Find where the given text appears and provide that cell's center as [X, Y] coordinate. 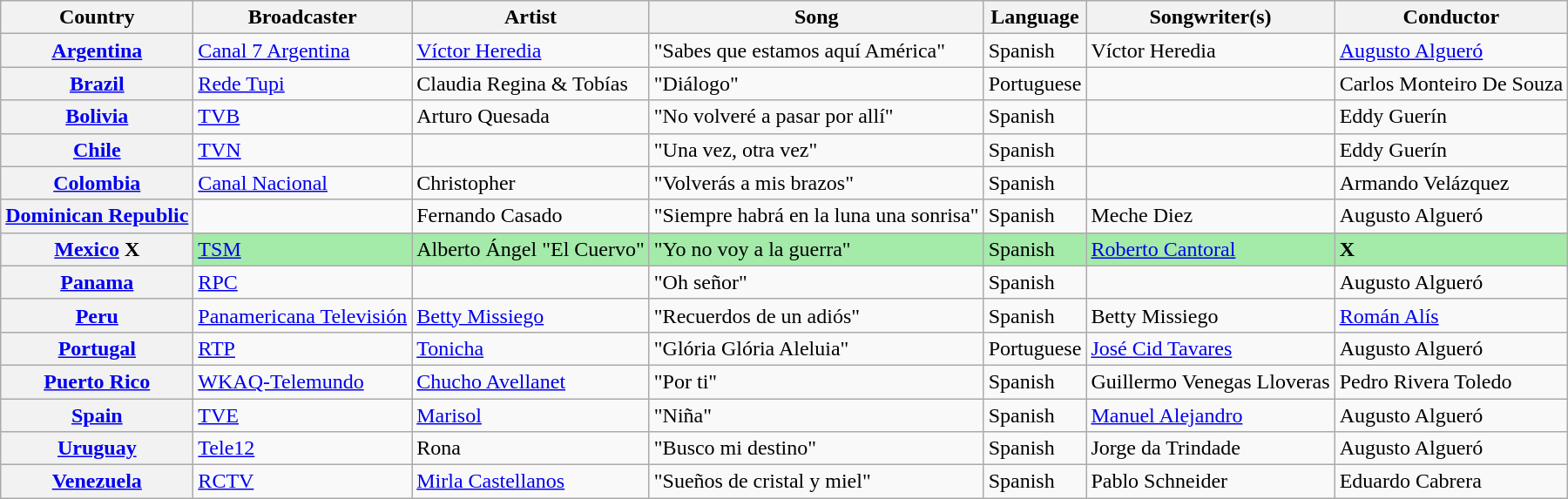
Eduardo Cabrera [1451, 482]
Spain [98, 415]
Carlos Monteiro De Souza [1451, 84]
Marisol [531, 415]
Tonicha [531, 348]
Colombia [98, 183]
Bolivia [98, 117]
Portugal [98, 348]
José Cid Tavares [1211, 348]
"Volverás a mis brazos" [816, 183]
Fernando Casado [531, 216]
Pablo Schneider [1211, 482]
"Recuerdos de un adiós" [816, 315]
WKAQ-Telemundo [303, 381]
Uruguay [98, 448]
Meche Diez [1211, 216]
Chucho Avellanet [531, 381]
Country [98, 17]
Pedro Rivera Toledo [1451, 381]
Arturo Quesada [531, 117]
Canal Nacional [303, 183]
Venezuela [98, 482]
Argentina [98, 51]
Panama [98, 282]
Claudia Regina & Tobías [531, 84]
Conductor [1451, 17]
Manuel Alejandro [1211, 415]
Language [1035, 17]
"Glória Glória Aleluia" [816, 348]
Puerto Rico [98, 381]
Panamericana Televisión [303, 315]
Guillermo Venegas Lloveras [1211, 381]
Artist [531, 17]
"No volveré a pasar por allí" [816, 117]
TSM [303, 249]
TVB [303, 117]
Román Alís [1451, 315]
Broadcaster [303, 17]
"Yo no voy a la guerra" [816, 249]
Rede Tupi [303, 84]
Alberto Ángel "El Cuervo" [531, 249]
Dominican Republic [98, 216]
"Oh señor" [816, 282]
Jorge da Trindade [1211, 448]
Songwriter(s) [1211, 17]
Canal 7 Argentina [303, 51]
"Siempre habrá en la luna una sonrisa" [816, 216]
Mirla Castellanos [531, 482]
Christopher [531, 183]
"Niña" [816, 415]
X [1451, 249]
"Sueños de cristal y miel" [816, 482]
"Una vez, otra vez" [816, 150]
TVN [303, 150]
"Diálogo" [816, 84]
Mexico X [98, 249]
RTP [303, 348]
"Sabes que estamos aquí América" [816, 51]
"Busco mi destino" [816, 448]
Brazil [98, 84]
Rona [531, 448]
RPC [303, 282]
Armando Velázquez [1451, 183]
Song [816, 17]
Chile [98, 150]
Roberto Cantoral [1211, 249]
"Por ti" [816, 381]
TVE [303, 415]
RCTV [303, 482]
Tele12 [303, 448]
Peru [98, 315]
